Find where the given text appears and provide that cell's center as [X, Y] coordinate. 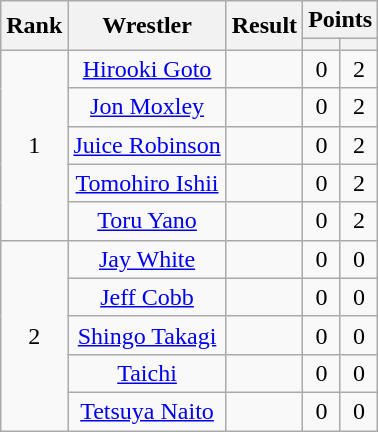
Jon Moxley [147, 107]
Juice Robinson [147, 145]
Tetsuya Naito [147, 411]
Jay White [147, 259]
Toru Yano [147, 221]
Jeff Cobb [147, 297]
Rank [34, 26]
Result [264, 26]
Wrestler [147, 26]
1 [34, 145]
Tomohiro Ishii [147, 183]
Hirooki Goto [147, 69]
Points [340, 20]
Taichi [147, 373]
Shingo Takagi [147, 335]
